Search for the cell housing the specified text and yield its (x, y) center coordinate. 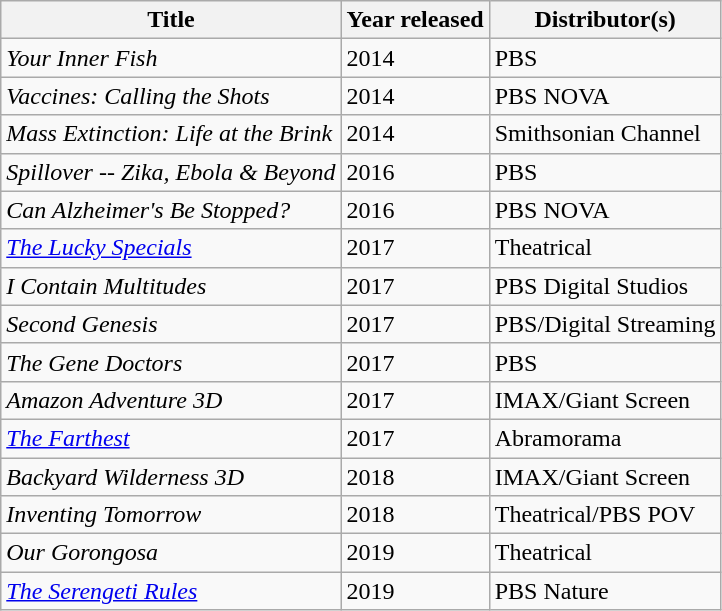
Can Alzheimer's Be Stopped? (171, 210)
Amazon Adventure 3D (171, 400)
Year released (415, 20)
Spillover -- Zika, Ebola & Beyond (171, 172)
PBS/Digital Streaming (605, 324)
I Contain Multitudes (171, 286)
Second Genesis (171, 324)
Backyard Wilderness 3D (171, 477)
Abramorama (605, 438)
PBS Digital Studios (605, 286)
Vaccines: Calling the Shots (171, 96)
PBS Nature (605, 591)
Our Gorongosa (171, 553)
Title (171, 20)
The Farthest (171, 438)
The Gene Doctors (171, 362)
Your Inner Fish (171, 58)
The Lucky Specials (171, 248)
Distributor(s) (605, 20)
Smithsonian Channel (605, 134)
Theatrical/PBS POV (605, 515)
Mass Extinction: Life at the Brink (171, 134)
Inventing Tomorrow (171, 515)
The Serengeti Rules (171, 591)
